From the cell containing the given text, extract its center point as [x, y] coordinate. 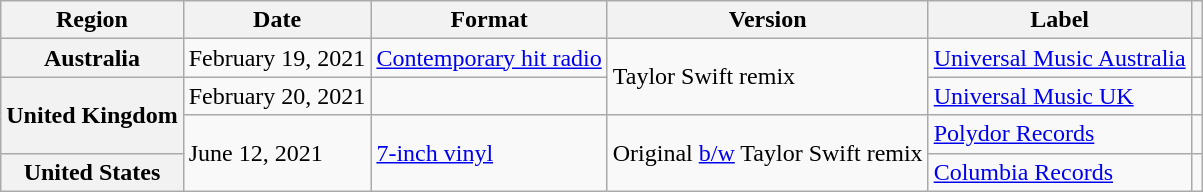
Region [92, 20]
Australia [92, 58]
June 12, 2021 [277, 153]
United Kingdom [92, 115]
Universal Music Australia [1060, 58]
7-inch vinyl [489, 153]
Polydor Records [1060, 134]
Taylor Swift remix [768, 77]
Version [768, 20]
Date [277, 20]
Format [489, 20]
Label [1060, 20]
February 20, 2021 [277, 96]
Universal Music UK [1060, 96]
February 19, 2021 [277, 58]
Columbia Records [1060, 172]
Contemporary hit radio [489, 58]
United States [92, 172]
Original b/w Taylor Swift remix [768, 153]
